Detect which cell encompasses the target text, then output its [x, y] center coordinate. 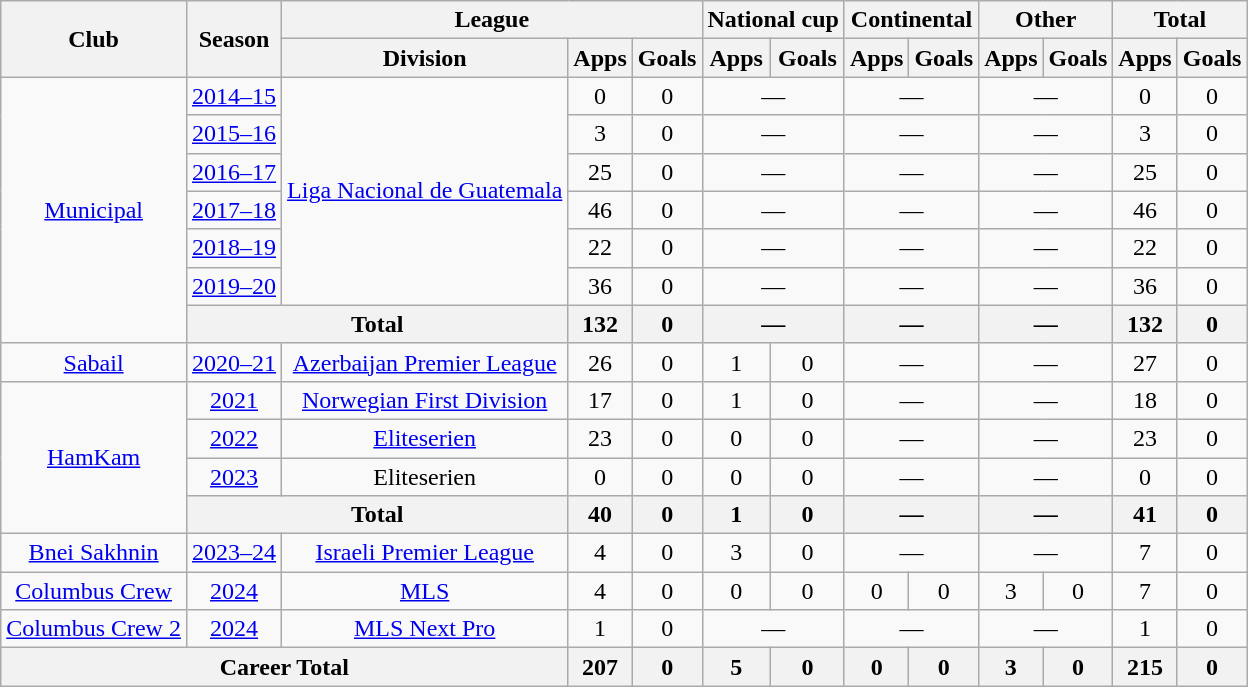
Norwegian First Division [425, 400]
Other [1046, 20]
National cup [773, 20]
Columbus Crew 2 [94, 629]
17 [600, 400]
MLS [425, 591]
2021 [234, 400]
26 [600, 362]
27 [1145, 362]
2020–21 [234, 362]
2023–24 [234, 553]
2023 [234, 477]
40 [600, 515]
2018–19 [234, 248]
5 [736, 667]
Bnei Sakhnin [94, 553]
2019–20 [234, 286]
207 [600, 667]
2017–18 [234, 210]
2022 [234, 438]
2015–16 [234, 134]
Sabail [94, 362]
HamKam [94, 457]
Division [425, 58]
2014–15 [234, 96]
Season [234, 39]
Israeli Premier League [425, 553]
Continental [911, 20]
League [492, 20]
41 [1145, 515]
2016–17 [234, 172]
Liga Nacional de Guatemala [425, 191]
MLS Next Pro [425, 629]
Columbus Crew [94, 591]
Club [94, 39]
Career Total [284, 667]
Azerbaijan Premier League [425, 362]
Municipal [94, 210]
18 [1145, 400]
215 [1145, 667]
